Locate the cell with the specified text and output its (X, Y) center coordinate. 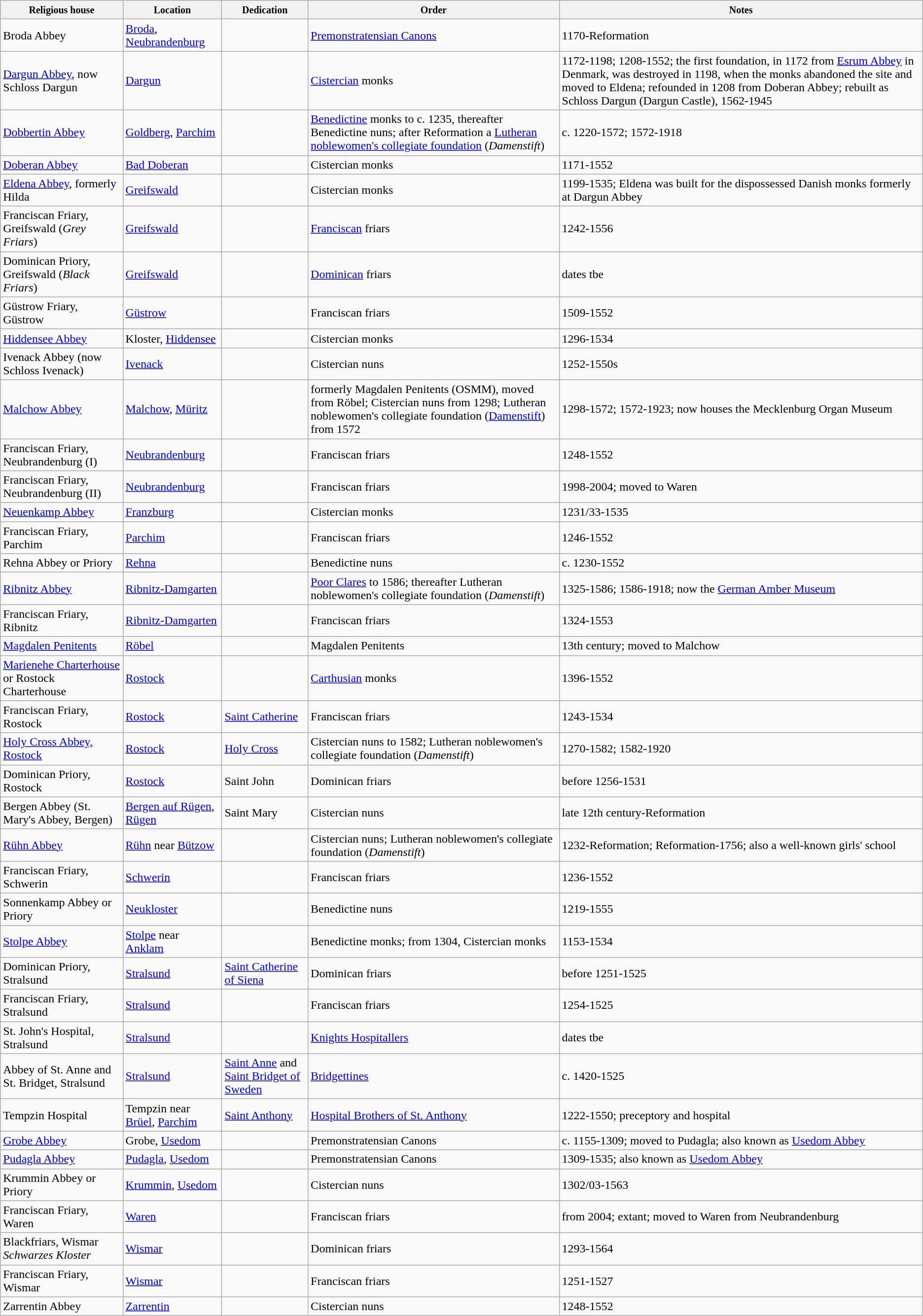
Neukloster (173, 909)
Notes (741, 10)
late 12th century-Reformation (741, 813)
before 1251-1525 (741, 973)
1252-1550s (741, 364)
1293-1564 (741, 1248)
Franciscan Friary, Stralsund (62, 1006)
Grobe, Usedom (173, 1140)
Franciscan Friary, Neubrandenburg (I) (62, 455)
Röbel (173, 646)
Franciscan Friary, Greifswald (Grey Friars) (62, 229)
1309-1535; also known as Usedom Abbey (741, 1159)
Rehna (173, 563)
Franciscan Friary, Schwerin (62, 877)
Holy Cross (265, 748)
1296-1534 (741, 338)
Doberan Abbey (62, 165)
1171-1552 (741, 165)
1270-1582; 1582-1920 (741, 748)
Eldena Abbey, formerly Hilda (62, 190)
Goldberg, Parchim (173, 133)
Saint Catherine of Siena (265, 973)
Rühn near Bützow (173, 845)
Broda, Neubrandenburg (173, 36)
Benedictine monks; from 1304, Cistercian monks (434, 941)
Grobe Abbey (62, 1140)
Malchow, Müritz (173, 409)
before 1256-1531 (741, 781)
Hospital Brothers of St. Anthony (434, 1115)
Franciscan Friary, Ribnitz (62, 620)
Bad Doberan (173, 165)
Parchim (173, 537)
Pudagla Abbey (62, 1159)
Blackfriars, WismarSchwarzes Kloster (62, 1248)
1298-1572; 1572-1923; now houses the Mecklenburg Organ Museum (741, 409)
Dominican Priory, Rostock (62, 781)
1199-1535; Eldena was built for the dispossessed Danish monks formerly at Dargun Abbey (741, 190)
1222-1550; preceptory and hospital (741, 1115)
Krummin Abbey or Priory (62, 1184)
Dominican Priory, Stralsund (62, 973)
Waren (173, 1217)
Saint Anne and Saint Bridget of Sweden (265, 1076)
Ivenack (173, 364)
1153-1534 (741, 941)
1324-1553 (741, 620)
1232-Reformation; Reformation-1756; also a well-known girls' school (741, 845)
Franciscan Friary, Neubrandenburg (II) (62, 487)
St. John's Hospital, Stralsund (62, 1037)
Benedictine monks to c. 1235, thereafter Benedictine nuns; after Reformation a Lutheran noblewomen's collegiate foundation (Damenstift) (434, 133)
c. 1420-1525 (741, 1076)
Tempzin Hospital (62, 1115)
Poor Clares to 1586; thereafter Lutheran noblewomen's collegiate foundation (Damenstift) (434, 589)
1242-1556 (741, 229)
Schwerin (173, 877)
c. 1155-1309; moved to Pudagla; also known as Usedom Abbey (741, 1140)
c. 1220-1572; 1572-1918 (741, 133)
Dargun Abbey, now Schloss Dargun (62, 81)
Rühn Abbey (62, 845)
Religious house (62, 10)
Pudagla, Usedom (173, 1159)
Ivenack Abbey (now Schloss Ivenack) (62, 364)
1509-1552 (741, 313)
Carthusian monks (434, 678)
Krummin, Usedom (173, 1184)
1219-1555 (741, 909)
1170-Reformation (741, 36)
Tempzin near Brüel, Parchim (173, 1115)
Malchow Abbey (62, 409)
Knights Hospitallers (434, 1037)
Franciscan Friary, Waren (62, 1217)
Dargun (173, 81)
Franciscan Friary, Parchim (62, 537)
Franciscan Friary, Wismar (62, 1281)
Holy Cross Abbey, Rostock (62, 748)
formerly Magdalen Penitents (OSMM), moved from Röbel; Cistercian nuns from 1298; Lutheran noblewomen's collegiate foundation (Damenstift) from 1572 (434, 409)
Saint Catherine (265, 717)
Abbey of St. Anne and St. Bridget, Stralsund (62, 1076)
1246-1552 (741, 537)
Bergen Abbey (St. Mary's Abbey, Bergen) (62, 813)
13th century; moved to Malchow (741, 646)
1998-2004; moved to Waren (741, 487)
1396-1552 (741, 678)
Saint John (265, 781)
Saint Anthony (265, 1115)
Dobbertin Abbey (62, 133)
Broda Abbey (62, 36)
Güstrow (173, 313)
Dedication (265, 10)
Ribnitz Abbey (62, 589)
1236-1552 (741, 877)
Stolpe Abbey (62, 941)
1243-1534 (741, 717)
Franciscan Friary, Rostock (62, 717)
Location (173, 10)
Neuenkamp Abbey (62, 512)
1251-1527 (741, 1281)
Cistercian nuns to 1582; Lutheran noblewomen's collegiate foundation (Damenstift) (434, 748)
1231/33-1535 (741, 512)
Güstrow Friary, Güstrow (62, 313)
1302/03-1563 (741, 1184)
Sonnenkamp Abbey or Priory (62, 909)
Bridgettines (434, 1076)
Saint Mary (265, 813)
1325-1586; 1586-1918; now the German Amber Museum (741, 589)
Zarrentin Abbey (62, 1306)
from 2004; extant; moved to Waren from Neubrandenburg (741, 1217)
1254-1525 (741, 1006)
Order (434, 10)
Dominican Priory, Greifswald (Black Friars) (62, 274)
Hiddensee Abbey (62, 338)
Marienehe Charterhouse or Rostock Charterhouse (62, 678)
Cistercian nuns; Lutheran noblewomen's collegiate foundation (Damenstift) (434, 845)
Stolpe near Anklam (173, 941)
Zarrentin (173, 1306)
Rehna Abbey or Priory (62, 563)
c. 1230-1552 (741, 563)
Kloster, Hiddensee (173, 338)
Franzburg (173, 512)
Bergen auf Rügen, Rügen (173, 813)
